Identify which cell holds the provided text, then report its (X, Y) central coordinate. 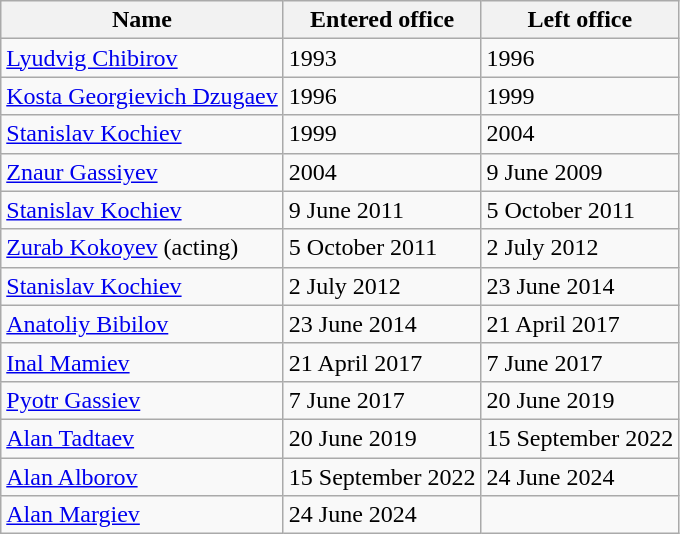
9 June 2009 (580, 172)
Znaur Gassiyev (142, 172)
Alan Alborov (142, 477)
Alan Margiev (142, 515)
Pyotr Gassiev (142, 400)
Kosta Georgievich Dzugaev (142, 96)
Zurab Kokoyev (acting) (142, 248)
Name (142, 20)
Inal Mamiev (142, 362)
Alan Tadtaev (142, 438)
1993 (382, 58)
Left office (580, 20)
9 June 2011 (382, 210)
Lyudvig Chibirov (142, 58)
Entered office (382, 20)
Anatoliy Bibilov (142, 324)
